Extract the [x, y] coordinate from the center of the cell holding the provided text.  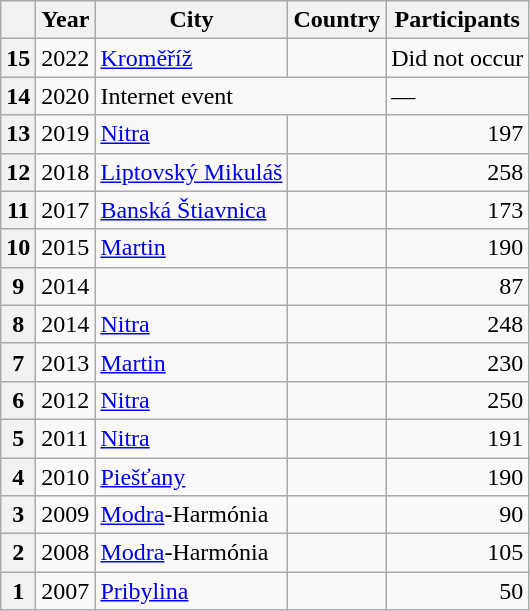
Year [66, 20]
2 [18, 553]
Piešťany [192, 477]
4 [18, 477]
105 [458, 553]
2009 [66, 515]
11 [18, 210]
250 [458, 400]
2007 [66, 591]
1 [18, 591]
258 [458, 172]
10 [18, 248]
Pribylina [192, 591]
Did not occur [458, 58]
2008 [66, 553]
90 [458, 515]
8 [18, 324]
Internet event [240, 96]
87 [458, 286]
191 [458, 438]
197 [458, 134]
3 [18, 515]
Banská Štiavnica [192, 210]
City [192, 20]
6 [18, 400]
2013 [66, 362]
12 [18, 172]
2011 [66, 438]
2012 [66, 400]
248 [458, 324]
2017 [66, 210]
Participants [458, 20]
2018 [66, 172]
2015 [66, 248]
13 [18, 134]
15 [18, 58]
14 [18, 96]
9 [18, 286]
2020 [66, 96]
— [458, 96]
173 [458, 210]
5 [18, 438]
7 [18, 362]
Liptovský Mikuláš [192, 172]
2019 [66, 134]
230 [458, 362]
2010 [66, 477]
50 [458, 591]
Kroměříž [192, 58]
2022 [66, 58]
Country [337, 20]
